Search for the cell housing the specified text and yield its [X, Y] center coordinate. 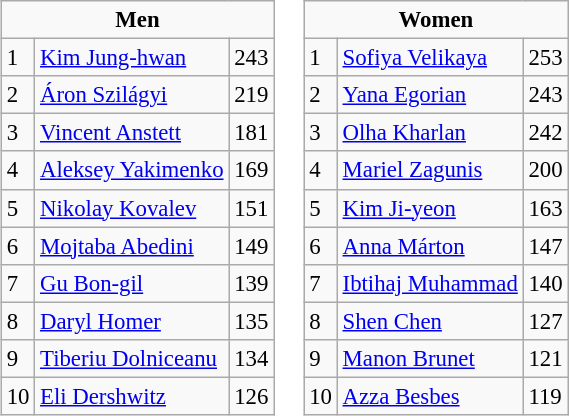
Women [436, 20]
181 [252, 133]
126 [252, 396]
253 [546, 58]
Manon Brunet [430, 358]
Nikolay Kovalev [132, 208]
Anna Márton [430, 246]
200 [546, 170]
Eli Dershwitz [132, 396]
169 [252, 170]
147 [546, 246]
Kim Ji-yeon [430, 208]
Men [137, 20]
Sofiya Velikaya [430, 58]
Aleksey Yakimenko [132, 170]
Áron Szilágyi [132, 95]
Mojtaba Abedini [132, 246]
127 [546, 321]
Daryl Homer [132, 321]
139 [252, 283]
219 [252, 95]
242 [546, 133]
163 [546, 208]
Vincent Anstett [132, 133]
Ibtihaj Muhammad [430, 283]
151 [252, 208]
Mariel Zagunis [430, 170]
Kim Jung-hwan [132, 58]
Shen Chen [430, 321]
121 [546, 358]
Gu Bon-gil [132, 283]
Yana Egorian [430, 95]
140 [546, 283]
149 [252, 246]
119 [546, 396]
134 [252, 358]
135 [252, 321]
Olha Kharlan [430, 133]
Tiberiu Dolniceanu [132, 358]
Azza Besbes [430, 396]
